Return the [X, Y] coordinate for the center point of the cell that contains the specified text.  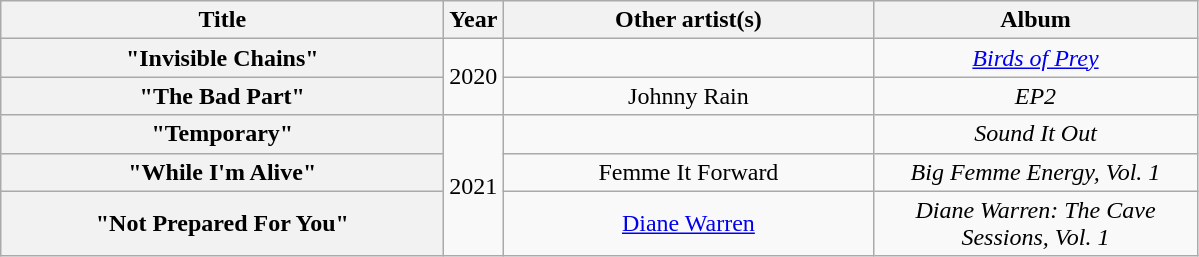
Diane Warren: The Cave Sessions, Vol. 1 [1036, 224]
"The Bad Part" [222, 96]
Sound It Out [1036, 134]
2020 [474, 77]
"Not Prepared For You" [222, 224]
"While I'm Alive" [222, 172]
Album [1036, 20]
"Temporary" [222, 134]
2021 [474, 186]
Diane Warren [688, 224]
Title [222, 20]
"Invisible Chains" [222, 58]
Other artist(s) [688, 20]
Femme It Forward [688, 172]
Year [474, 20]
Birds of Prey [1036, 58]
EP2 [1036, 96]
Johnny Rain [688, 96]
Big Femme Energy, Vol. 1 [1036, 172]
